Pinpoint the cell where the given text exists, returning its [x, y] midpoint coordinate. 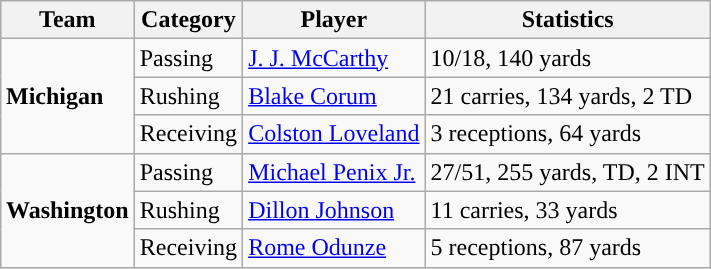
5 receptions, 87 yards [568, 248]
Statistics [568, 20]
Team [67, 20]
J. J. McCarthy [334, 58]
10/18, 140 yards [568, 58]
Category [188, 20]
Dillon Johnson [334, 210]
Washington [67, 210]
21 carries, 134 yards, 2 TD [568, 96]
Player [334, 20]
Michigan [67, 96]
Blake Corum [334, 96]
Michael Penix Jr. [334, 172]
Colston Loveland [334, 134]
27/51, 255 yards, TD, 2 INT [568, 172]
3 receptions, 64 yards [568, 134]
Rome Odunze [334, 248]
11 carries, 33 yards [568, 210]
